Extract the [X, Y] coordinate from the center of the cell holding the provided text.  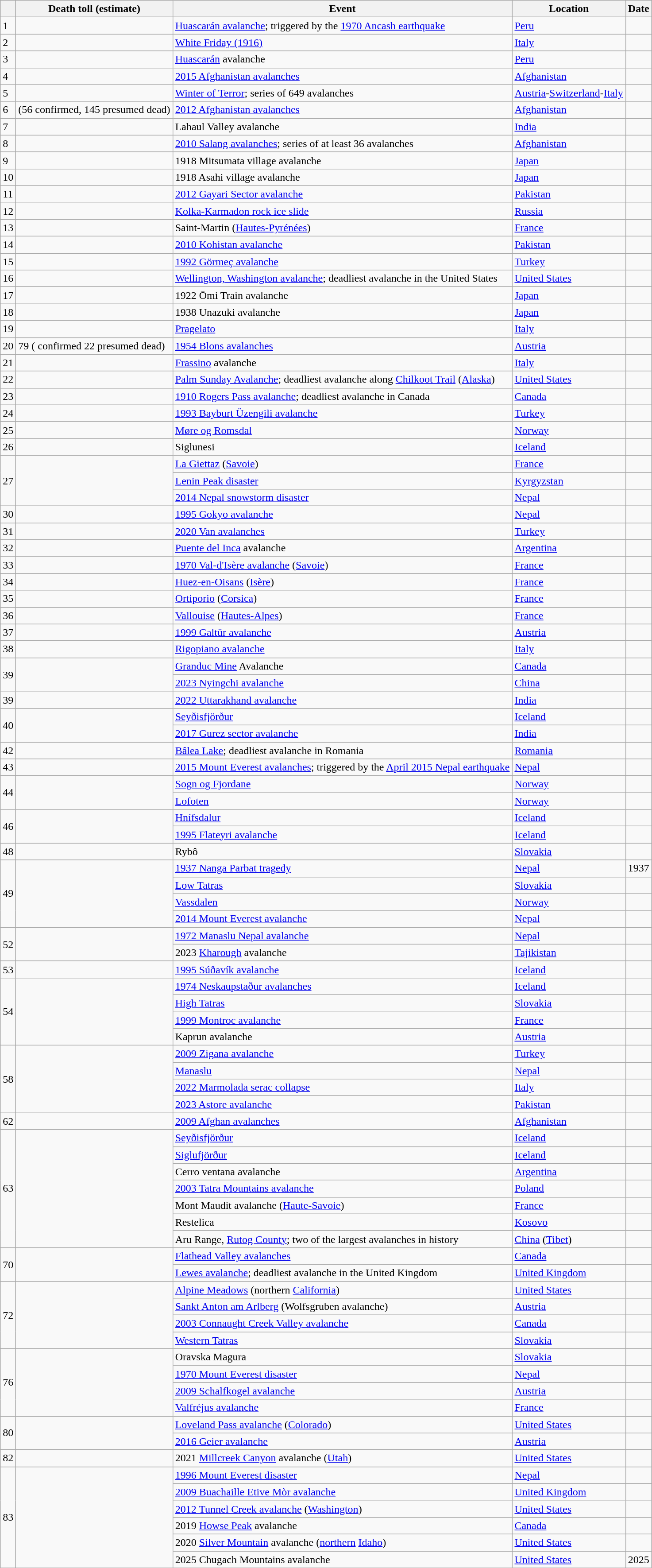
Siglunesi [343, 447]
12 [8, 211]
1954 Blons avalanches [343, 346]
(56 confirmed, 145 presumed dead) [94, 110]
Lenin Peak disaster [343, 480]
Location [569, 9]
China [569, 683]
Palm Sunday Avalanche; deadliest avalanche along Chilkoot Trail (Alaska) [343, 379]
Huascarán avalanche [343, 59]
34 [8, 582]
Bâlea Lake; deadliest avalanche in Romania [343, 751]
2009 Buachaille Etive Mòr avalanche [343, 1492]
2012 Afghanistan avalanches [343, 110]
2023 Nyingchi avalanche [343, 683]
40 [8, 725]
36 [8, 616]
Lofoten [343, 801]
2015 Afghanistan avalanches [343, 76]
6 [8, 110]
2025 Chugach Mountains avalanche [343, 1559]
83 [8, 1517]
Hnífsdalur [343, 818]
52 [8, 944]
70 [8, 1264]
Lewes avalanche; deadliest avalanche in the United Kingdom [343, 1273]
43 [8, 767]
Granduc Mine Avalanche [343, 666]
1974 Neskaupstaður avalanches [343, 986]
17 [8, 295]
13 [8, 228]
18 [8, 312]
25 [8, 430]
49 [8, 894]
1999 Galtür avalanche [343, 632]
1918 Mitsumata village avalanche [343, 160]
2009 Schalfkogel avalanche [343, 1391]
Tajikistan [569, 952]
9 [8, 160]
1995 Súðavík avalanche [343, 969]
Mont Maudit avalanche (Haute-Savoie) [343, 1205]
8 [8, 143]
Death toll (estimate) [94, 9]
Møre og Romsdal [343, 430]
Vassdalen [343, 902]
Manaslu [343, 1071]
Low Tatras [343, 885]
72 [8, 1315]
31 [8, 531]
2 [8, 43]
Kaprun avalanche [343, 1037]
Saint-Martin (Hautes-Pyrénées) [343, 228]
Lahaul Valley avalanche [343, 127]
1993 Bayburt Üzengili avalanche [343, 413]
14 [8, 245]
1972 Manaslu Nepal avalanche [343, 936]
Western Tatras [343, 1340]
1910 Rogers Pass avalanche; deadliest avalanche in Canada [343, 396]
2003 Connaught Creek Valley avalanche [343, 1324]
79 ( confirmed 22 presumed dead) [94, 346]
33 [8, 565]
Event [343, 9]
42 [8, 751]
Cerro ventana avalanche [343, 1172]
1970 Val-d'Isère avalanche (Savoie) [343, 565]
Kosovo [569, 1222]
China (Tibet) [569, 1239]
White Friday (1916) [343, 43]
Alpine Meadows (northern California) [343, 1290]
46 [8, 826]
1996 Mount Everest disaster [343, 1475]
2022 Uttarakhand avalanche [343, 700]
1995 Flateyri avalanche [343, 835]
1999 Montroc avalanche [343, 1020]
2016 Geier avalanche [343, 1441]
2020 Van avalanches [343, 531]
44 [8, 793]
23 [8, 396]
5 [8, 93]
1937 [638, 868]
82 [8, 1458]
Winter of Terror; series of 649 avalanches [343, 93]
2015 Mount Everest avalanches; triggered by the April 2015 Nepal earthquake [343, 767]
53 [8, 969]
2012 Tunnel Creek avalanche (Washington) [343, 1509]
La Giettaz (Savoie) [343, 464]
1938 Unazuki avalanche [343, 312]
Sankt Anton am Arlberg (Wolfsgruben avalanche) [343, 1307]
38 [8, 649]
2023 Kharough avalanche [343, 952]
15 [8, 262]
26 [8, 447]
1 [8, 26]
19 [8, 329]
2010 Salang avalanches; series of at least 36 avalanches [343, 143]
10 [8, 177]
Romania [569, 751]
Poland [569, 1189]
30 [8, 515]
High Tatras [343, 1003]
1992 Görmeç avalanche [343, 262]
Huez-en-Oisans (Isère) [343, 582]
Restelica [343, 1222]
48 [8, 852]
24 [8, 413]
1918 Asahi village avalanche [343, 177]
27 [8, 480]
Russia [569, 211]
3 [8, 59]
21 [8, 363]
2009 Zigana avalanche [343, 1054]
Kolka-Karmadon rock ice slide [343, 211]
Wellington, Washington avalanche; deadliest avalanche in the United States [343, 279]
Valfréjus avalanche [343, 1408]
4 [8, 76]
62 [8, 1121]
2017 Gurez sector avalanche [343, 733]
Aru Range, Rutog County; two of the largest avalanches in history [343, 1239]
37 [8, 632]
2023 Astore avalanche [343, 1104]
1922 Ōmi Train avalanche [343, 295]
35 [8, 599]
22 [8, 379]
Vallouise (Hautes-Alpes) [343, 616]
Date [638, 9]
2022 Marmolada serac collapse [343, 1088]
Frassino avalanche [343, 363]
63 [8, 1189]
1970 Mount Everest disaster [343, 1374]
Oravska Magura [343, 1357]
1937 Nanga Parbat tragedy [343, 868]
Flathead Valley avalanches [343, 1256]
Kyrgyzstan [569, 480]
2020 Silver Mountain avalanche (northern Idaho) [343, 1542]
2014 Nepal snowstorm disaster [343, 498]
2009 Afghan avalanches [343, 1121]
11 [8, 194]
80 [8, 1433]
1995 Gokyo avalanche [343, 515]
Sogn og Fjordane [343, 784]
2025 [638, 1559]
2014 Mount Everest avalanche [343, 919]
Ortiporio (Corsica) [343, 599]
Rybô [343, 852]
2010 Kohistan avalanche [343, 245]
58 [8, 1079]
Puente del Inca avalanche [343, 548]
2019 Howse Peak avalanche [343, 1525]
Loveland Pass avalanche (Colorado) [343, 1425]
Austria-Switzerland-Italy [569, 93]
54 [8, 1011]
Siglufjörður [343, 1155]
2012 Gayari Sector avalanche [343, 194]
Rigopiano avalanche [343, 649]
76 [8, 1382]
20 [8, 346]
7 [8, 127]
32 [8, 548]
16 [8, 279]
Huascarán avalanche; triggered by the 1970 Ancash earthquake [343, 26]
2021 Millcreek Canyon avalanche (Utah) [343, 1458]
2003 Tatra Mountains avalanche [343, 1189]
Pragelato [343, 329]
